Return [X, Y] of the center of cell containing provided text 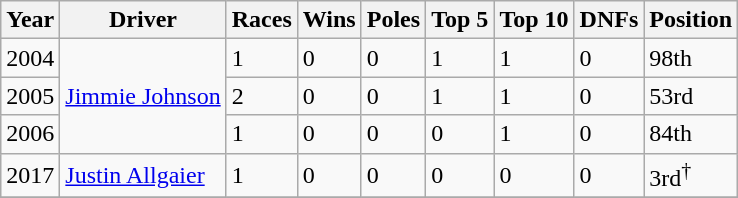
Driver [143, 20]
84th [691, 134]
2017 [30, 176]
Races [262, 20]
98th [691, 58]
Top 5 [460, 20]
Top 10 [534, 20]
Position [691, 20]
2005 [30, 96]
2006 [30, 134]
53rd [691, 96]
DNFs [609, 20]
Year [30, 20]
Jimmie Johnson [143, 96]
3rd† [691, 176]
Poles [393, 20]
2 [262, 96]
2004 [30, 58]
Wins [329, 20]
Justin Allgaier [143, 176]
